For the text-containing cell, return its midpoint in [x, y] coordinate format. 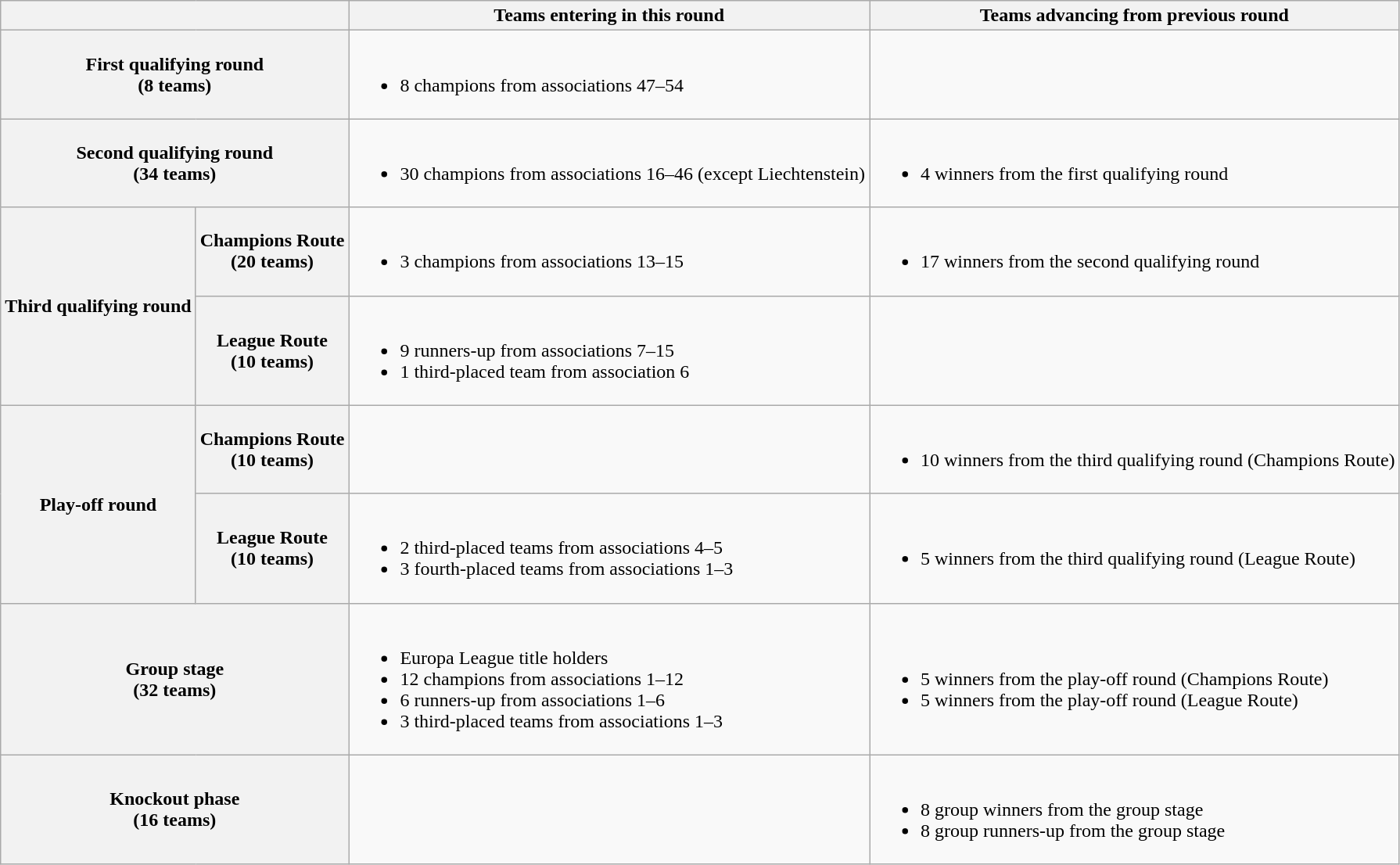
Europa League title holders12 champions from associations 1–126 runners-up from associations 1–63 third-placed teams from associations 1–3 [609, 679]
5 winners from the play-off round (Champions Route)5 winners from the play-off round (League Route) [1135, 679]
Second qualifying round(34 teams) [175, 163]
5 winners from the third qualifying round (League Route) [1135, 548]
8 group winners from the group stage8 group runners-up from the group stage [1135, 809]
Third qualifying round [99, 307]
Teams entering in this round [609, 16]
2 third-placed teams from associations 4–53 fourth-placed teams from associations 1–3 [609, 548]
9 runners-up from associations 7–151 third-placed team from association 6 [609, 350]
3 champions from associations 13–15 [609, 252]
8 champions from associations 47–54 [609, 75]
Champions Route(20 teams) [272, 252]
Champions Route(10 teams) [272, 449]
17 winners from the second qualifying round [1135, 252]
30 champions from associations 16–46 (except Liechtenstein) [609, 163]
Teams advancing from previous round [1135, 16]
Knockout phase(16 teams) [175, 809]
First qualifying round(8 teams) [175, 75]
4 winners from the first qualifying round [1135, 163]
Group stage(32 teams) [175, 679]
10 winners from the third qualifying round (Champions Route) [1135, 449]
Play-off round [99, 504]
